Locate the cell with the specified text and output its (X, Y) center coordinate. 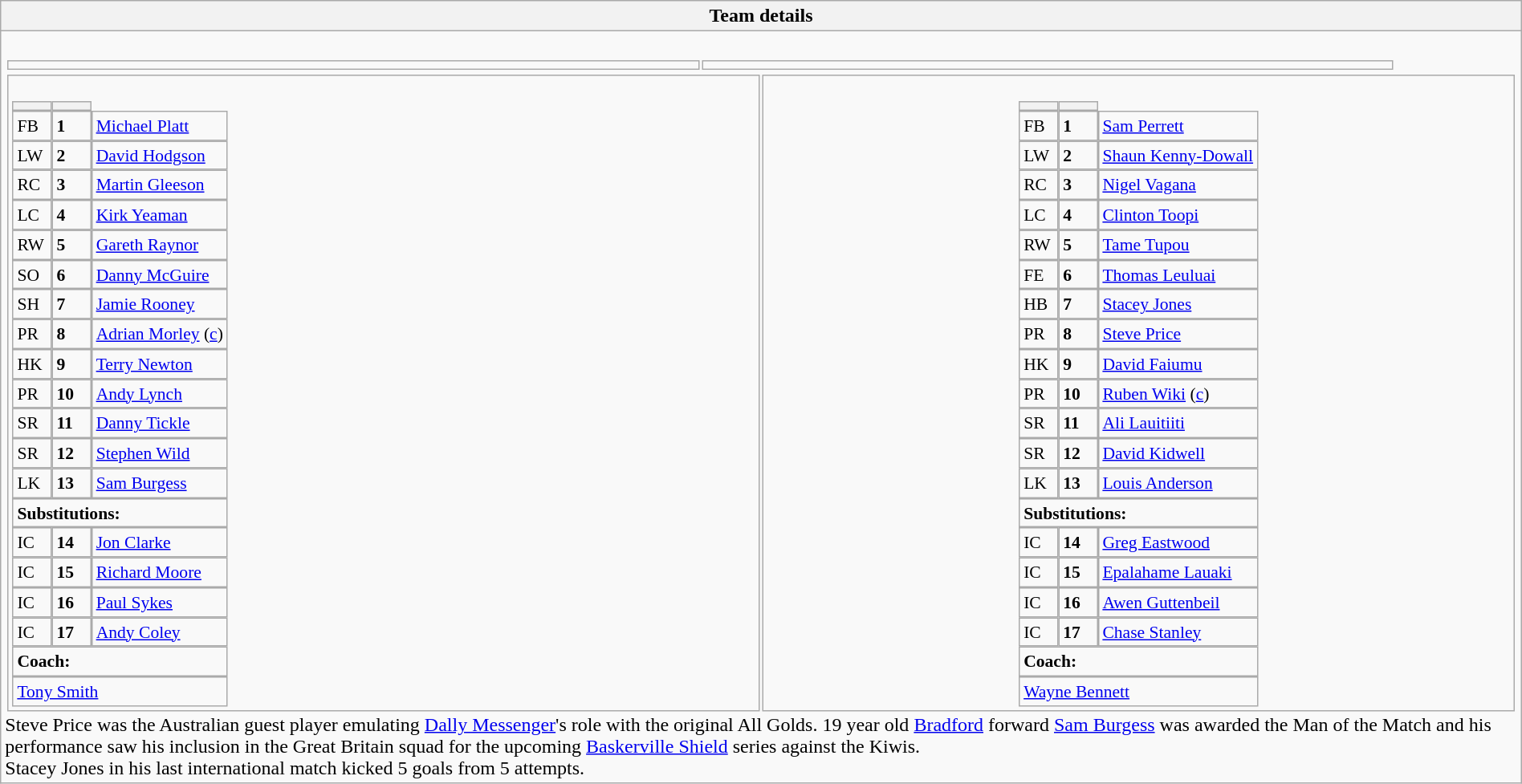
Sam Perrett (1178, 125)
Ali Lauitiiti (1178, 424)
Andy Coley (160, 632)
Paul Sykes (160, 602)
SH (32, 305)
Louis Anderson (1178, 483)
Thomas Leuluai (1178, 274)
Clinton Toopi (1178, 215)
David Hodgson (160, 156)
Ruben Wiki (c) (1178, 393)
Gareth Raynor (160, 244)
Steve Price (1178, 334)
HB (1039, 305)
Wayne Bennett (1138, 692)
Danny Tickle (160, 424)
Sam Burgess (160, 483)
Kirk Yeaman (160, 215)
Jon Clarke (160, 542)
Stacey Jones (1178, 305)
Tony Smith (120, 692)
Stephen Wild (160, 453)
David Kidwell (1178, 453)
Greg Eastwood (1178, 542)
Andy Lynch (160, 393)
Martin Gleeson (160, 185)
Richard Moore (160, 573)
Danny McGuire (160, 274)
Epalahame Lauaki (1178, 573)
Chase Stanley (1178, 632)
Michael Platt (160, 125)
Team details (761, 16)
Awen Guttenbeil (1178, 602)
FE (1039, 274)
Shaun Kenny-Dowall (1178, 156)
Terry Newton (160, 364)
David Faiumu (1178, 364)
Nigel Vagana (1178, 185)
Jamie Rooney (160, 305)
Tame Tupou (1178, 244)
Adrian Morley (c) (160, 334)
SO (32, 274)
